From the cell containing the given text, extract its center point as (x, y) coordinate. 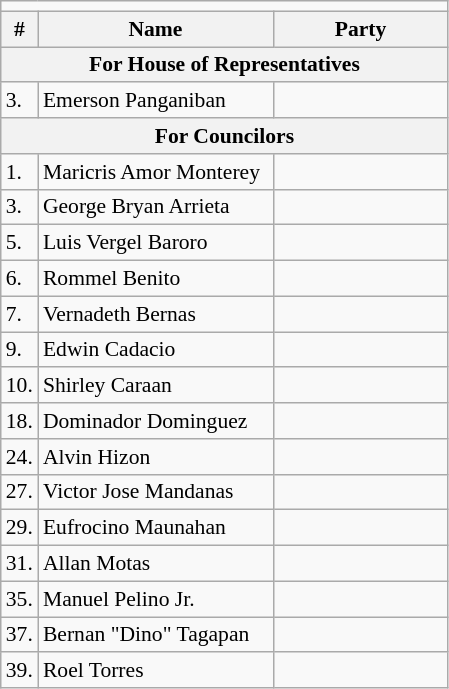
10. (20, 386)
35. (20, 599)
7. (20, 314)
39. (20, 671)
Bernan "Dino" Tagapan (156, 635)
Rommel Benito (156, 279)
Alvin Hizon (156, 457)
Shirley Caraan (156, 386)
Eufrocino Maunahan (156, 528)
1. (20, 172)
# (20, 29)
24. (20, 457)
31. (20, 564)
For House of Representatives (224, 65)
6. (20, 279)
For Councilors (224, 136)
Maricris Amor Monterey (156, 172)
27. (20, 492)
Party (360, 29)
Manuel Pelino Jr. (156, 599)
Allan Motas (156, 564)
Edwin Cadacio (156, 350)
Emerson Panganiban (156, 101)
Victor Jose Mandanas (156, 492)
George Bryan Arrieta (156, 207)
Name (156, 29)
Dominador Dominguez (156, 421)
Roel Torres (156, 671)
5. (20, 243)
18. (20, 421)
Luis Vergel Baroro (156, 243)
Vernadeth Bernas (156, 314)
9. (20, 350)
29. (20, 528)
37. (20, 635)
